Extract the (X, Y) coordinate from the center of the cell holding the provided text.  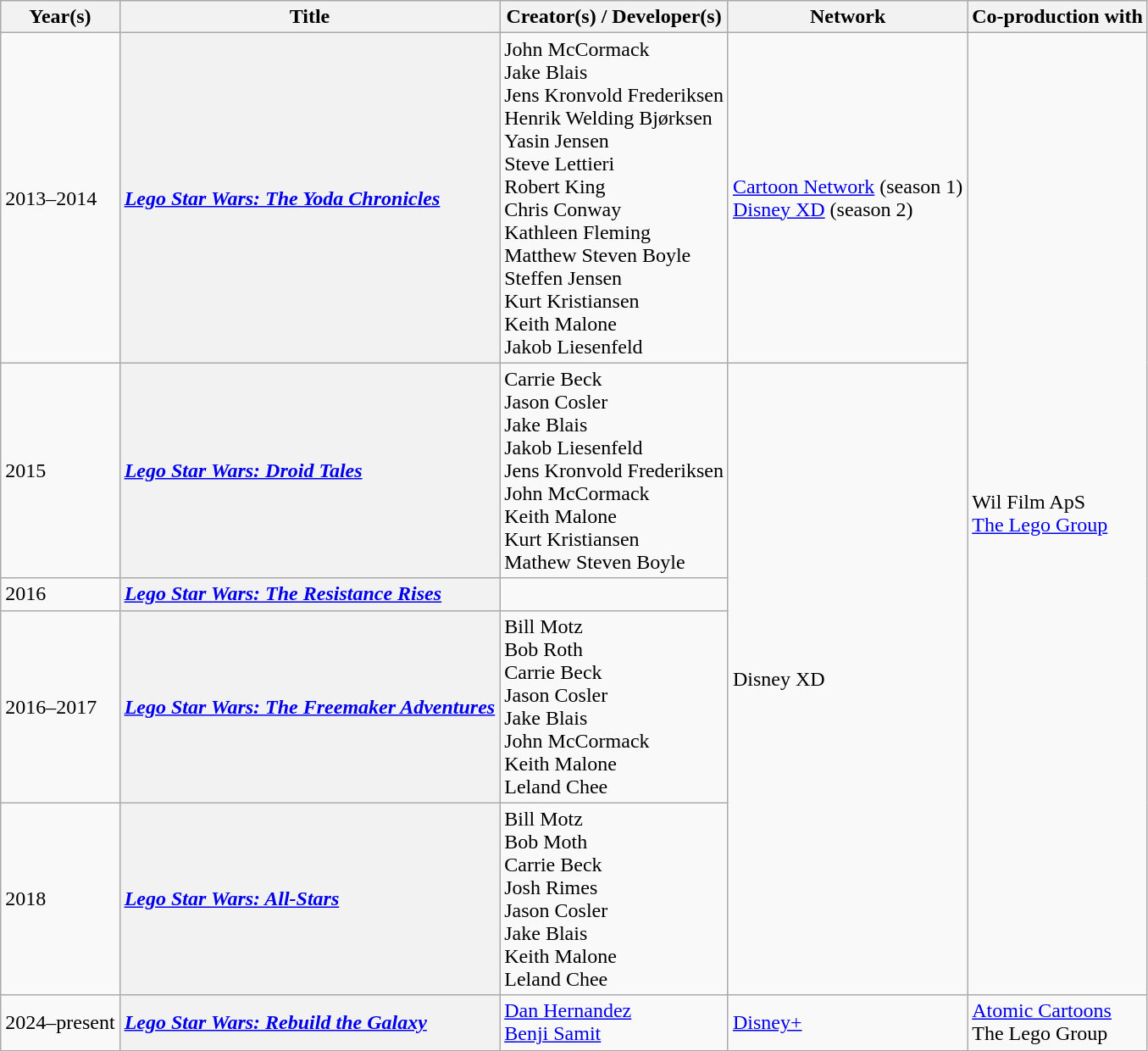
Lego Star Wars: Droid Tales (310, 470)
Cartoon Network (season 1)Disney XD (season 2) (847, 198)
2013–2014 (60, 198)
Wil Film ApSThe Lego Group (1057, 514)
Creator(s) / Developer(s) (614, 17)
Bill MotzBob RothCarrie BeckJason CoslerJake BlaisJohn McCormackKeith MaloneLeland Chee (614, 707)
Co-production with (1057, 17)
2016–2017 (60, 707)
Bill MotzBob MothCarrie BeckJosh RimesJason CoslerJake BlaisKeith MaloneLeland Chee (614, 898)
Lego Star Wars: The Resistance Rises (310, 594)
Lego Star Wars: The Freemaker Adventures (310, 707)
Lego Star Wars: The Yoda Chronicles (310, 198)
Lego Star Wars: All-Stars (310, 898)
Title (310, 17)
2018 (60, 898)
Carrie BeckJason CoslerJake BlaisJakob LiesenfeldJens Kronvold FrederiksenJohn McCormackKeith MaloneKurt KristiansenMathew Steven Boyle (614, 470)
Network (847, 17)
Dan HernandezBenji Samit (614, 1022)
Year(s) (60, 17)
Disney XD (847, 679)
Atomic CartoonsThe Lego Group (1057, 1022)
2024–present (60, 1022)
2015 (60, 470)
2016 (60, 594)
Lego Star Wars: Rebuild the Galaxy (310, 1022)
Disney+ (847, 1022)
